Determine the [X, Y] coordinate at the center of the cell enclosing the given text.  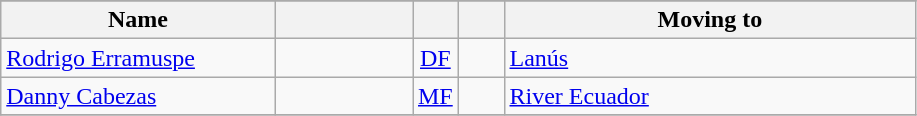
Rodrigo Erramuspe [138, 58]
River Ecuador [710, 96]
Moving to [710, 20]
MF [435, 96]
Danny Cabezas [138, 96]
DF [435, 58]
Lanús [710, 58]
Name [138, 20]
